Capture the cell that displays the provided text and extract its [X, Y] central coordinate. 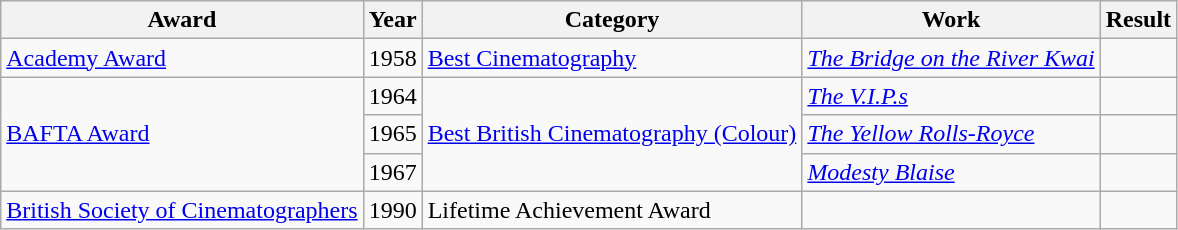
Modesty Blaise [951, 172]
British Society of Cinematographers [182, 210]
Category [612, 20]
1967 [392, 172]
The Bridge on the River Kwai [951, 58]
1990 [392, 210]
1964 [392, 96]
The Yellow Rolls-Royce [951, 134]
Academy Award [182, 58]
The V.I.P.s [951, 96]
Result [1138, 20]
Best British Cinematography (Colour) [612, 134]
1958 [392, 58]
BAFTA Award [182, 134]
Award [182, 20]
Lifetime Achievement Award [612, 210]
1965 [392, 134]
Best Cinematography [612, 58]
Work [951, 20]
Year [392, 20]
